Provide the [X, Y] coordinate of the cell's center where the given text is located.  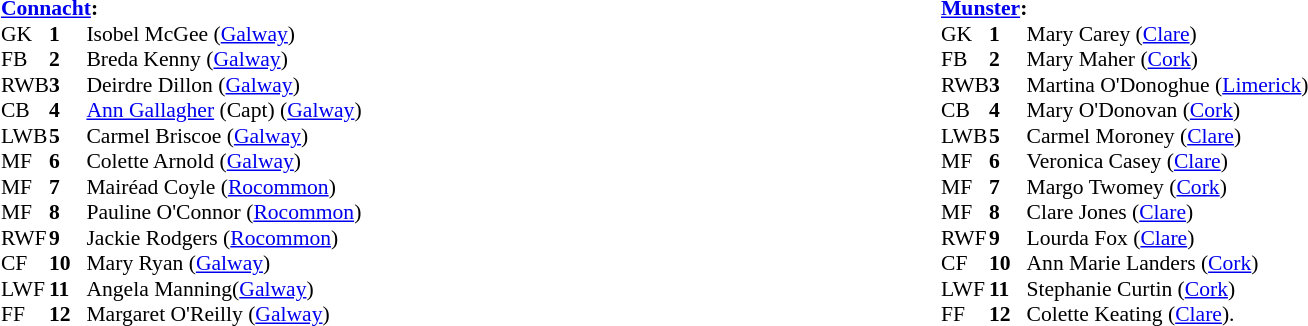
Ann Marie Landers (Cork) [1167, 263]
Mairéad Coyle (Rocommon) [224, 187]
Mary Ryan (Galway) [224, 263]
Martina O'Donoghue (Limerick) [1167, 85]
Pauline O'Connor (Rocommon) [224, 213]
Carmel Moroney (Clare) [1167, 136]
Ann Gallagher (Capt) (Galway) [224, 111]
Breda Kenny (Galway) [224, 59]
Mary Carey (Clare) [1167, 34]
Margo Twomey (Cork) [1167, 187]
Colette Arnold (Galway) [224, 161]
Veronica Casey (Clare) [1167, 161]
Carmel Briscoe (Galway) [224, 136]
Clare Jones (Clare) [1167, 213]
Mary O'Donovan (Cork) [1167, 111]
Deirdre Dillon (Galway) [224, 85]
Mary Maher (Cork) [1167, 59]
Stephanie Curtin (Cork) [1167, 289]
Isobel McGee (Galway) [224, 34]
Lourda Fox (Clare) [1167, 238]
Jackie Rodgers (Rocommon) [224, 238]
Angela Manning(Galway) [224, 289]
